Output the (X, Y) coordinate of the center of the cell containing the given text.  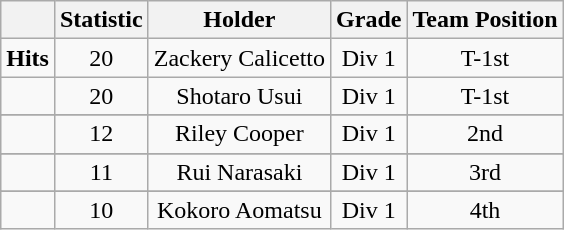
Shotaro Usui (239, 96)
Holder (239, 20)
Hits (28, 58)
10 (101, 210)
2nd (485, 134)
Kokoro Aomatsu (239, 210)
11 (101, 172)
Grade (369, 20)
12 (101, 134)
Team Position (485, 20)
Riley Cooper (239, 134)
Rui Narasaki (239, 172)
Statistic (101, 20)
Zackery Calicetto (239, 58)
3rd (485, 172)
4th (485, 210)
